Scan for the cell matching the given text and deliver its (X, Y) coordinate at center. 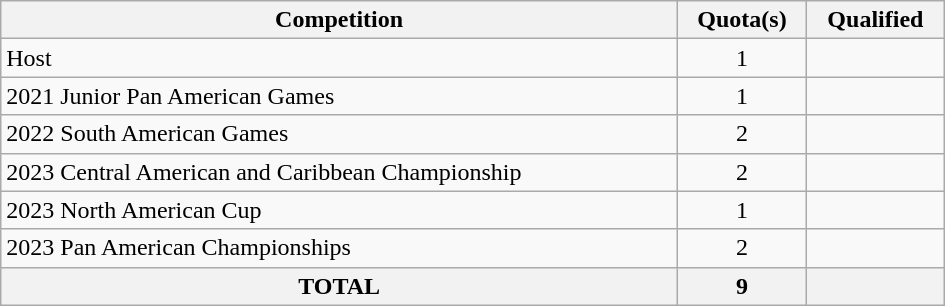
2023 Pan American Championships (340, 248)
2022 South American Games (340, 134)
TOTAL (340, 286)
2021 Junior Pan American Games (340, 96)
Qualified (876, 20)
9 (742, 286)
2023 Central American and Caribbean Championship (340, 172)
Host (340, 58)
Quota(s) (742, 20)
2023 North American Cup (340, 210)
Competition (340, 20)
